Find where the given text appears and provide that cell's center as (X, Y) coordinate. 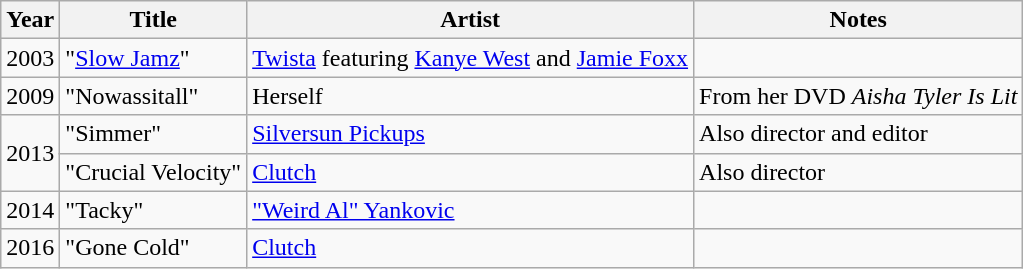
"Tacky" (154, 210)
From her DVD Aisha Tyler Is Lit (858, 96)
Title (154, 20)
Twista featuring Kanye West and Jamie Foxx (470, 58)
2009 (30, 96)
2016 (30, 248)
Also director (858, 172)
Herself (470, 96)
"Nowassitall" (154, 96)
2003 (30, 58)
Year (30, 20)
"Gone Cold" (154, 248)
2013 (30, 153)
"Slow Jamz" (154, 58)
Artist (470, 20)
"Crucial Velocity" (154, 172)
Also director and editor (858, 134)
Silversun Pickups (470, 134)
Notes (858, 20)
"Weird Al" Yankovic (470, 210)
2014 (30, 210)
"Simmer" (154, 134)
